Determine the (X, Y) coordinate at the center of the cell enclosing the given text.  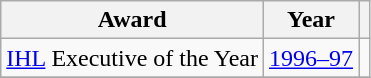
Award (132, 20)
1996–97 (312, 58)
IHL Executive of the Year (132, 58)
Year (312, 20)
